Return the [X, Y] coordinate for the center point of the cell that contains the specified text.  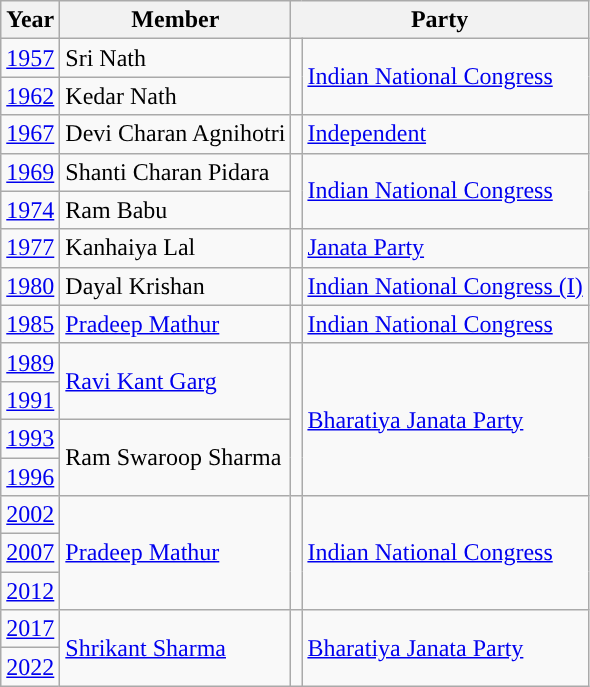
Year [30, 20]
2017 [30, 629]
2022 [30, 667]
1985 [30, 324]
Party [440, 20]
Sri Nath [176, 58]
Shrikant Sharma [176, 648]
2012 [30, 591]
1967 [30, 134]
1977 [30, 248]
Ram Swaroop Sharma [176, 457]
1969 [30, 172]
1993 [30, 438]
Ram Babu [176, 210]
Ravi Kant Garg [176, 381]
1996 [30, 477]
1974 [30, 210]
Dayal Krishan [176, 286]
1991 [30, 400]
1989 [30, 362]
2002 [30, 515]
Devi Charan Agnihotri [176, 134]
Shanti Charan Pidara [176, 172]
1957 [30, 58]
Independent [445, 134]
2007 [30, 553]
Kanhaiya Lal [176, 248]
1980 [30, 286]
Indian National Congress (I) [445, 286]
Kedar Nath [176, 96]
Janata Party [445, 248]
Member [176, 20]
1962 [30, 96]
